Capture the cell that displays the provided text and extract its [x, y] central coordinate. 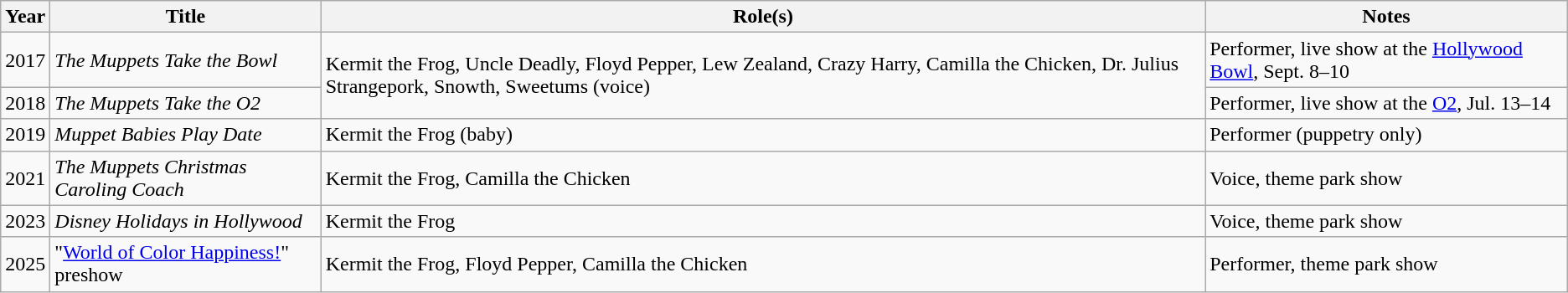
The Muppets Take the Bowl [186, 60]
2017 [25, 60]
Kermit the Frog [763, 221]
Kermit the Frog, Camilla the Chicken [763, 177]
2018 [25, 103]
Notes [1387, 17]
Disney Holidays in Hollywood [186, 221]
Kermit the Frog (baby) [763, 135]
Performer (puppetry only) [1387, 135]
2021 [25, 177]
Year [25, 17]
Performer, live show at the O2, Jul. 13–14 [1387, 103]
Kermit the Frog, Uncle Deadly, Floyd Pepper, Lew Zealand, Crazy Harry, Camilla the Chicken, Dr. Julius Strangepork, Snowth, Sweetums (voice) [763, 75]
2023 [25, 221]
The Muppets Christmas Caroling Coach [186, 177]
Performer, theme park show [1387, 265]
Muppet Babies Play Date [186, 135]
Kermit the Frog, Floyd Pepper, Camilla the Chicken [763, 265]
Role(s) [763, 17]
Title [186, 17]
2025 [25, 265]
The Muppets Take the O2 [186, 103]
"World of Color Happiness!" preshow [186, 265]
Performer, live show at the Hollywood Bowl, Sept. 8–10 [1387, 60]
2019 [25, 135]
